Capture the cell that displays the provided text and extract its (x, y) central coordinate. 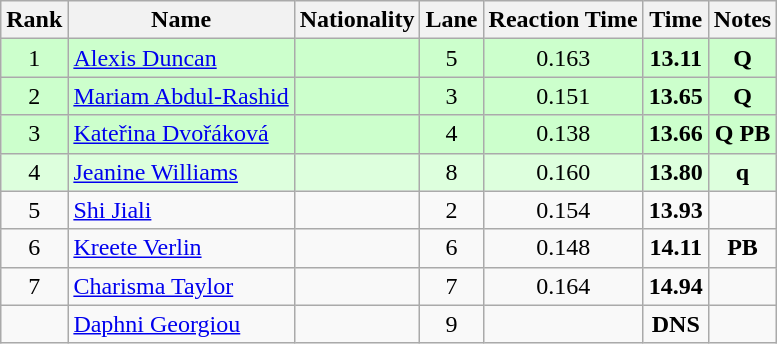
13.93 (676, 210)
DNS (676, 324)
Shi Jiali (181, 210)
13.65 (676, 96)
PB (742, 248)
q (742, 172)
0.160 (563, 172)
Rank (34, 20)
13.80 (676, 172)
0.138 (563, 134)
Daphni Georgiou (181, 324)
13.66 (676, 134)
Lane (452, 20)
14.11 (676, 248)
0.154 (563, 210)
8 (452, 172)
13.11 (676, 58)
Alexis Duncan (181, 58)
0.163 (563, 58)
9 (452, 324)
14.94 (676, 286)
0.164 (563, 286)
Charisma Taylor (181, 286)
Kateřina Dvořáková (181, 134)
Mariam Abdul-Rashid (181, 96)
Time (676, 20)
Reaction Time (563, 20)
1 (34, 58)
0.148 (563, 248)
Q PB (742, 134)
Kreete Verlin (181, 248)
Name (181, 20)
Notes (742, 20)
Jeanine Williams (181, 172)
Nationality (357, 20)
0.151 (563, 96)
